For the text-containing cell, return its midpoint in [x, y] coordinate format. 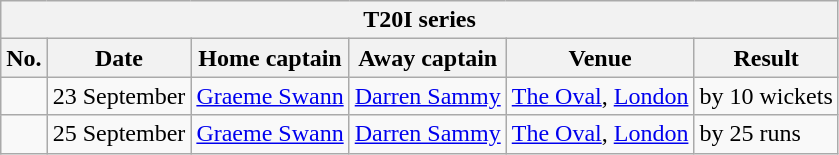
by 10 wickets [766, 96]
Home captain [270, 58]
Venue [600, 58]
by 25 runs [766, 134]
Result [766, 58]
25 September [119, 134]
Away captain [428, 58]
T20I series [420, 20]
No. [24, 58]
Date [119, 58]
23 September [119, 96]
